From the cell containing the given text, extract its center point as (X, Y) coordinate. 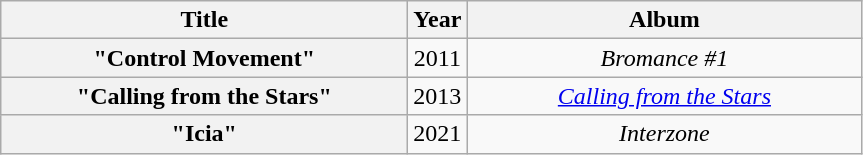
Interzone (664, 134)
Bromance #1 (664, 58)
"Icia" (204, 134)
Title (204, 20)
Album (664, 20)
"Control Movement" (204, 58)
Calling from the Stars (664, 96)
2013 (438, 96)
"Calling from the Stars" (204, 96)
2011 (438, 58)
Year (438, 20)
2021 (438, 134)
